Search for the cell housing the specified text and yield its [X, Y] center coordinate. 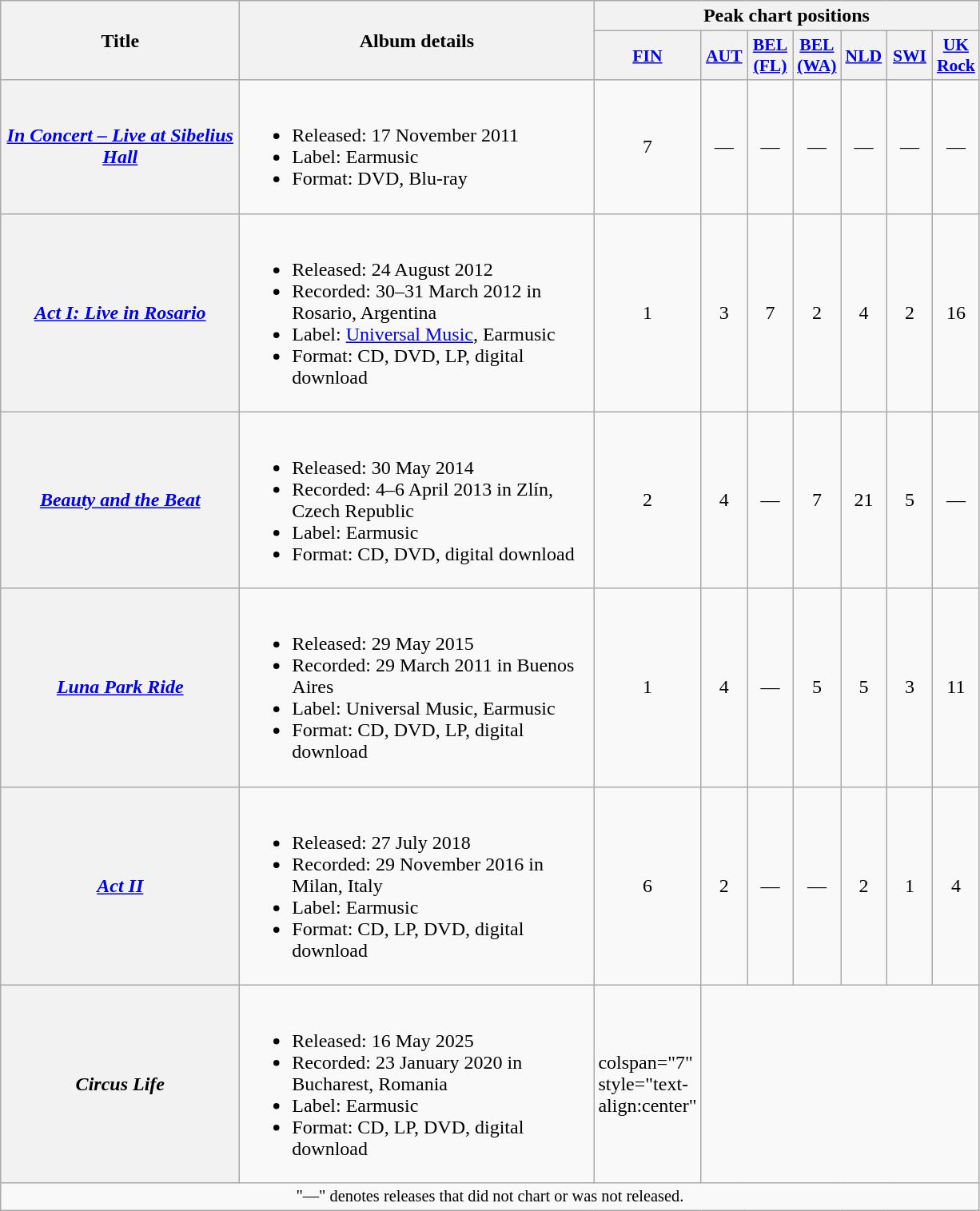
In Concert – Live at Sibelius Hall [120, 147]
AUT [724, 56]
Released: 16 May 2025Recorded: 23 January 2020 in Bucharest, RomaniaLabel: EarmusicFormat: CD, LP, DVD, digital download [417, 1084]
Act I: Live in Rosario [120, 313]
Released: 24 August 2012Recorded: 30–31 March 2012 in Rosario, ArgentinaLabel: Universal Music, EarmusicFormat: CD, DVD, LP, digital download [417, 313]
SWI [910, 56]
FIN [647, 56]
Luna Park Ride [120, 687]
BEL(FL) [771, 56]
Released: 27 July 2018Recorded: 29 November 2016 in Milan, ItalyLabel: EarmusicFormat: CD, LP, DVD, digital download [417, 886]
Circus Life [120, 1084]
6 [647, 886]
Peak chart positions [787, 16]
Album details [417, 40]
Released: 29 May 2015Recorded: 29 March 2011 in Buenos AiresLabel: Universal Music, EarmusicFormat: CD, DVD, LP, digital download [417, 687]
Act II [120, 886]
Title [120, 40]
21 [864, 500]
Beauty and the Beat [120, 500]
UK Rock [956, 56]
colspan="7" style="text-align:center" [647, 1084]
"—" denotes releases that did not chart or was not released. [490, 1197]
16 [956, 313]
NLD [864, 56]
11 [956, 687]
Released: 30 May 2014Recorded: 4–6 April 2013 in Zlín, Czech RepublicLabel: EarmusicFormat: CD, DVD, digital download [417, 500]
Released: 17 November 2011Label: EarmusicFormat: DVD, Blu-ray [417, 147]
BEL(WA) [817, 56]
